Identify which cell holds the provided text, then report its (X, Y) central coordinate. 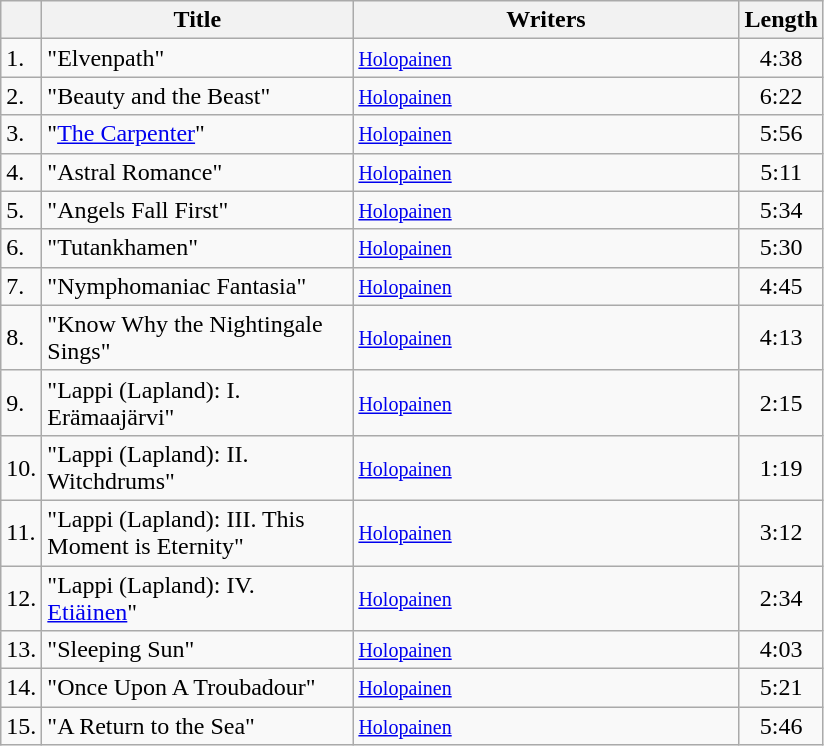
"Tutankhamen" (198, 248)
"Nymphomaniac Fantasia" (198, 286)
15. (22, 726)
"Lappi (Lapland): IV. Etiäinen" (198, 598)
Writers (546, 20)
5. (22, 210)
4:13 (781, 338)
5:21 (781, 688)
9. (22, 402)
"Once Upon A Troubadour" (198, 688)
"Know Why the Nightingale Sings" (198, 338)
4:38 (781, 58)
Title (198, 20)
"Lappi (Lapland): III. This Moment is Eternity" (198, 532)
4:03 (781, 650)
1:19 (781, 468)
5:11 (781, 172)
2:34 (781, 598)
12. (22, 598)
2:15 (781, 402)
11. (22, 532)
3. (22, 134)
"Lappi (Lapland): I. Erämaajärvi" (198, 402)
5:34 (781, 210)
"Sleeping Sun" (198, 650)
6:22 (781, 96)
"A Return to the Sea" (198, 726)
"Astral Romance" (198, 172)
5:56 (781, 134)
Length (781, 20)
7. (22, 286)
1. (22, 58)
4. (22, 172)
14. (22, 688)
"Angels Fall First" (198, 210)
8. (22, 338)
5:46 (781, 726)
13. (22, 650)
"Lappi (Lapland): II. Witchdrums" (198, 468)
10. (22, 468)
6. (22, 248)
"Beauty and the Beast" (198, 96)
"Elvenpath" (198, 58)
3:12 (781, 532)
2. (22, 96)
"The Carpenter" (198, 134)
4:45 (781, 286)
5:30 (781, 248)
